Find where the given text appears and provide that cell's center as [X, Y] coordinate. 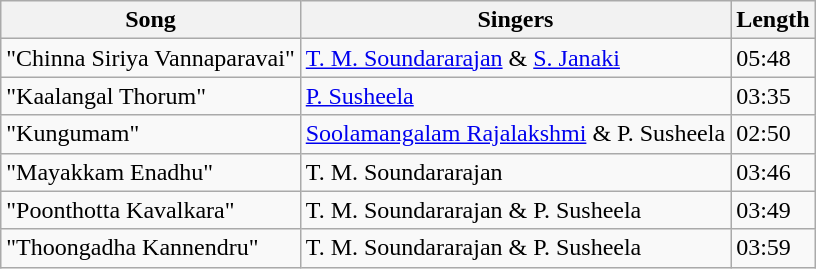
"Poonthotta Kavalkara" [150, 210]
T. M. Soundararajan & S. Janaki [515, 58]
"Mayakkam Enadhu" [150, 172]
03:35 [773, 96]
Song [150, 20]
02:50 [773, 134]
"Thoongadha Kannendru" [150, 248]
"Chinna Siriya Vannaparavai" [150, 58]
03:46 [773, 172]
Soolamangalam Rajalakshmi & P. Susheela [515, 134]
T. M. Soundararajan [515, 172]
P. Susheela [515, 96]
03:59 [773, 248]
03:49 [773, 210]
"Kungumam" [150, 134]
"Kaalangal Thorum" [150, 96]
Singers [515, 20]
Length [773, 20]
05:48 [773, 58]
